Capture the cell that displays the provided text and extract its [X, Y] central coordinate. 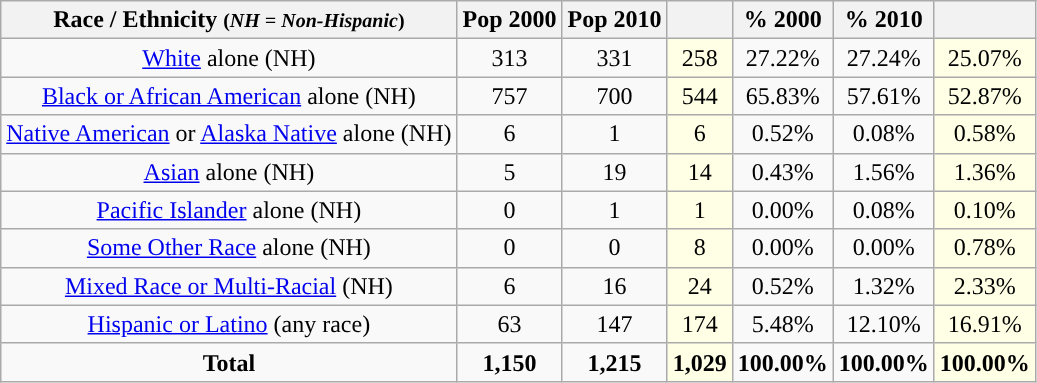
1.36% [984, 172]
24 [700, 286]
Pacific Islander alone (NH) [229, 210]
% 2000 [782, 20]
1.32% [884, 286]
0.78% [984, 248]
16 [614, 286]
White alone (NH) [229, 58]
12.10% [884, 324]
331 [614, 58]
14 [700, 172]
Asian alone (NH) [229, 172]
5.48% [782, 324]
Mixed Race or Multi-Racial (NH) [229, 286]
1,215 [614, 362]
Hispanic or Latino (any race) [229, 324]
57.61% [884, 96]
16.91% [984, 324]
700 [614, 96]
27.22% [782, 58]
Pop 2000 [510, 20]
Native American or Alaska Native alone (NH) [229, 134]
8 [700, 248]
Race / Ethnicity (NH = Non-Hispanic) [229, 20]
Black or African American alone (NH) [229, 96]
5 [510, 172]
63 [510, 324]
313 [510, 58]
0.58% [984, 134]
1.56% [884, 172]
2.33% [984, 286]
258 [700, 58]
1,150 [510, 362]
544 [700, 96]
19 [614, 172]
52.87% [984, 96]
0.43% [782, 172]
757 [510, 96]
0.10% [984, 210]
65.83% [782, 96]
% 2010 [884, 20]
Total [229, 362]
1,029 [700, 362]
25.07% [984, 58]
27.24% [884, 58]
174 [700, 324]
Pop 2010 [614, 20]
Some Other Race alone (NH) [229, 248]
147 [614, 324]
